Extract the (x, y) coordinate from the center of the cell holding the provided text.  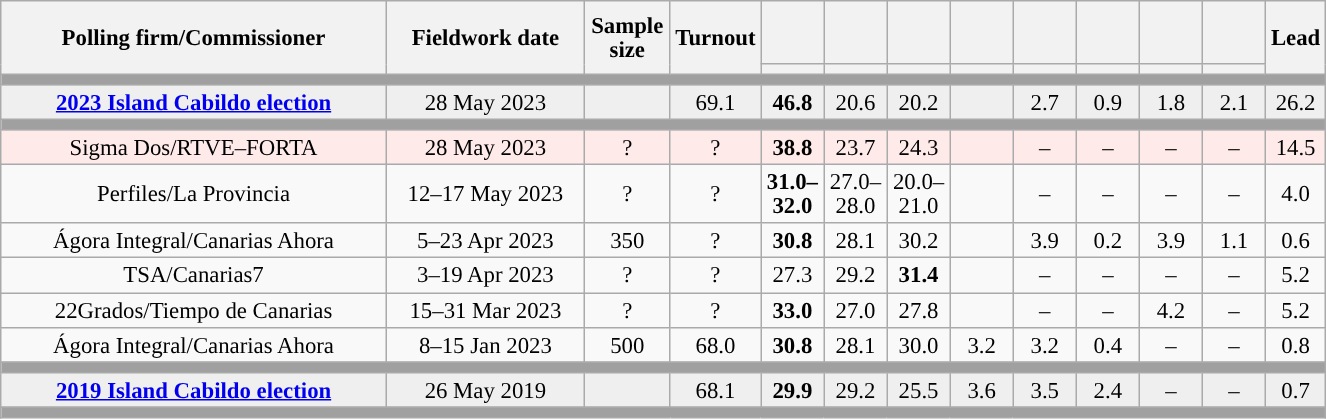
3–19 Apr 2023 (485, 276)
31.4 (918, 276)
2.7 (1044, 102)
69.1 (716, 102)
20.6 (856, 102)
8–15 Jan 2023 (485, 344)
Turnout (716, 38)
Sigma Dos/RTVE–FORTA (194, 148)
0.4 (1108, 344)
12–17 May 2023 (485, 194)
4.2 (1170, 310)
0.9 (1108, 102)
Fieldwork date (485, 38)
26 May 2019 (485, 390)
29.9 (792, 390)
22Grados/Tiempo de Canarias (194, 310)
38.8 (792, 148)
26.2 (1296, 102)
3.6 (982, 390)
46.8 (792, 102)
33.0 (792, 310)
14.5 (1296, 148)
4.0 (1296, 194)
5–23 Apr 2023 (485, 242)
20.0–21.0 (918, 194)
0.2 (1108, 242)
24.3 (918, 148)
15–31 Mar 2023 (485, 310)
1.1 (1234, 242)
Polling firm/Commissioner (194, 38)
500 (627, 344)
27.0 (856, 310)
27.8 (918, 310)
30.0 (918, 344)
25.5 (918, 390)
1.8 (1170, 102)
27.3 (792, 276)
Lead (1296, 38)
Sample size (627, 38)
3.5 (1044, 390)
0.8 (1296, 344)
27.0–28.0 (856, 194)
0.6 (1296, 242)
68.0 (716, 344)
23.7 (856, 148)
350 (627, 242)
30.2 (918, 242)
20.2 (918, 102)
0.7 (1296, 390)
31.0–32.0 (792, 194)
2.4 (1108, 390)
Perfiles/La Provincia (194, 194)
TSA/Canarias7 (194, 276)
2.1 (1234, 102)
2023 Island Cabildo election (194, 102)
68.1 (716, 390)
2019 Island Cabildo election (194, 390)
